Locate the cell with the specified text and output its [x, y] center coordinate. 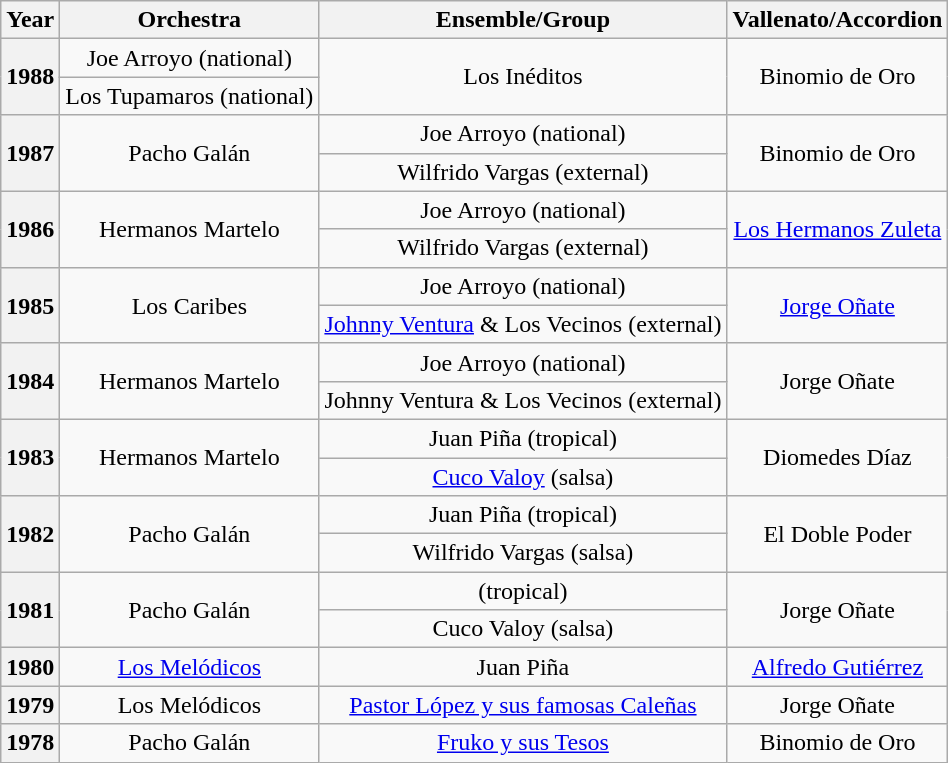
1981 [30, 610]
1988 [30, 77]
1982 [30, 534]
Vallenato/Accordion [838, 20]
Ensemble/Group [523, 20]
Wilfrido Vargas (salsa) [523, 553]
Juan Piña [523, 667]
Los Tupamaros (national) [190, 96]
1983 [30, 457]
1985 [30, 305]
Orchestra [190, 20]
1978 [30, 743]
Year [30, 20]
1986 [30, 229]
1979 [30, 705]
1980 [30, 667]
Diomedes Díaz [838, 457]
Fruko y sus Tesos [523, 743]
Los Caribes [190, 305]
Pastor López y sus famosas Caleñas [523, 705]
1987 [30, 153]
Los Hermanos Zuleta [838, 229]
(tropical) [523, 591]
Alfredo Gutiérrez [838, 667]
Los Inéditos [523, 77]
1984 [30, 381]
El Doble Poder [838, 534]
